Search for the cell housing the specified text and yield its (X, Y) center coordinate. 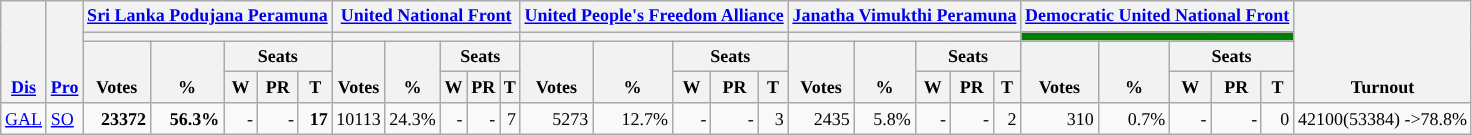
United National Front (426, 16)
SO (64, 118)
12.7% (633, 118)
2 (1006, 118)
17 (315, 118)
Turnout (1383, 52)
56.3% (186, 118)
0.7% (1134, 118)
24.3% (412, 118)
310 (1060, 118)
2435 (821, 118)
GAL (24, 118)
10113 (358, 118)
7 (510, 118)
3 (773, 118)
42100(53384) ->78.8% (1383, 118)
23372 (117, 118)
5273 (556, 118)
Janatha Vimukthi Peramuna (904, 16)
Sri Lanka Podujana Peramuna (208, 16)
5.8% (884, 118)
Dis (24, 52)
United People's Freedom Alliance (654, 16)
Pro (64, 52)
Democratic United National Front (1158, 16)
0 (1277, 118)
